For the text-containing cell, return its midpoint in (x, y) coordinate format. 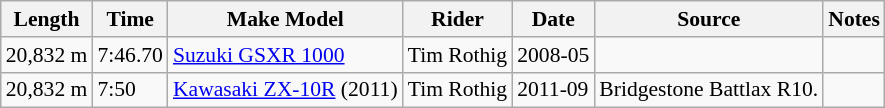
Rider (458, 19)
Suzuki GSXR 1000 (286, 55)
7:50 (130, 90)
Length (47, 19)
Make Model (286, 19)
Time (130, 19)
Bridgestone Battlax R10. (708, 90)
Notes (854, 19)
Date (553, 19)
Source (708, 19)
7:46.70 (130, 55)
2011-09 (553, 90)
Kawasaki ZX-10R (2011) (286, 90)
2008-05 (553, 55)
